Return (X, Y) of the center of cell containing provided text 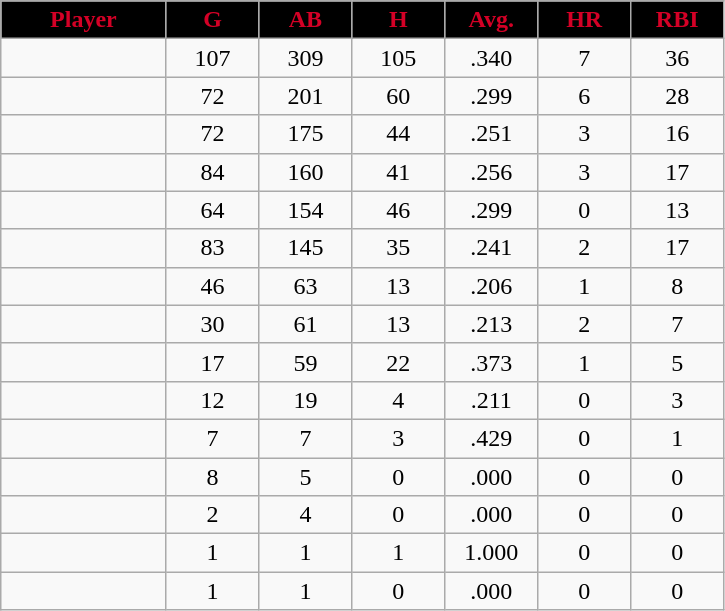
59 (306, 362)
.429 (492, 438)
Avg. (492, 20)
160 (306, 172)
30 (212, 324)
Player (84, 20)
HR (584, 20)
28 (678, 96)
.206 (492, 286)
H (398, 20)
84 (212, 172)
G (212, 20)
309 (306, 58)
105 (398, 58)
61 (306, 324)
60 (398, 96)
44 (398, 134)
1.000 (492, 553)
RBI (678, 20)
83 (212, 248)
.213 (492, 324)
12 (212, 400)
.340 (492, 58)
175 (306, 134)
41 (398, 172)
.251 (492, 134)
107 (212, 58)
201 (306, 96)
154 (306, 210)
.211 (492, 400)
6 (584, 96)
36 (678, 58)
64 (212, 210)
22 (398, 362)
.256 (492, 172)
AB (306, 20)
.373 (492, 362)
19 (306, 400)
63 (306, 286)
16 (678, 134)
.241 (492, 248)
35 (398, 248)
145 (306, 248)
